Scan for the cell matching the given text and deliver its [x, y] coordinate at center. 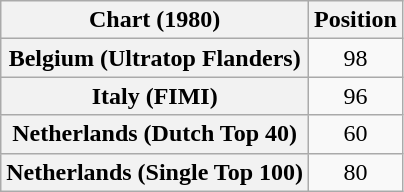
Italy (FIMI) [155, 96]
Position [356, 20]
96 [356, 96]
Chart (1980) [155, 20]
60 [356, 134]
Netherlands (Single Top 100) [155, 172]
Belgium (Ultratop Flanders) [155, 58]
80 [356, 172]
98 [356, 58]
Netherlands (Dutch Top 40) [155, 134]
